Find where the given text appears and provide that cell's center as [X, Y] coordinate. 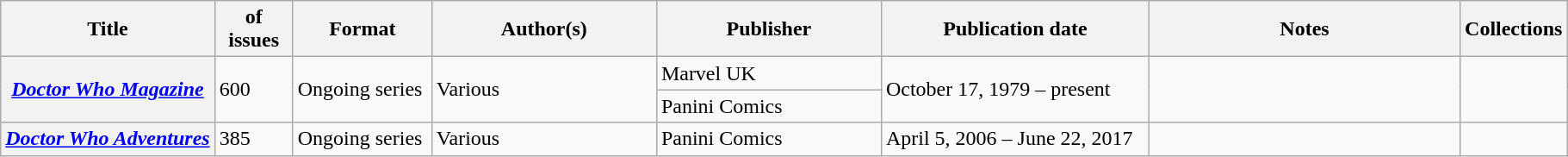
Notes [1304, 29]
Publication date [1014, 29]
April 5, 2006 – June 22, 2017 [1014, 139]
Publisher [768, 29]
of issues [253, 29]
Author(s) [544, 29]
Doctor Who Magazine [108, 90]
385 [253, 139]
Doctor Who Adventures [108, 139]
Marvel UK [768, 73]
October 17, 1979 – present [1014, 90]
600 [253, 90]
Collections [1514, 29]
Format [362, 29]
Title [108, 29]
